Return the [x, y] coordinate for the center point of the cell that contains the specified text.  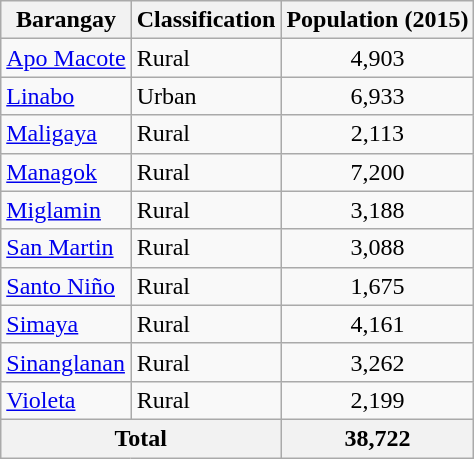
38,722 [378, 438]
Violeta [66, 400]
Simaya [66, 324]
Urban [206, 96]
3,088 [378, 248]
3,262 [378, 362]
7,200 [378, 172]
1,675 [378, 286]
Population (2015) [378, 20]
4,161 [378, 324]
Apo Macote [66, 58]
Barangay [66, 20]
San Martin [66, 248]
2,113 [378, 134]
4,903 [378, 58]
Santo Niño [66, 286]
Sinanglanan [66, 362]
6,933 [378, 96]
Managok [66, 172]
Miglamin [66, 210]
Total [141, 438]
2,199 [378, 400]
3,188 [378, 210]
Maligaya [66, 134]
Classification [206, 20]
Linabo [66, 96]
